Pinpoint the cell where the given text exists, returning its [x, y] midpoint coordinate. 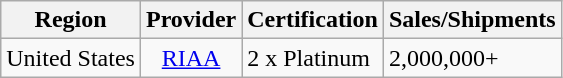
2 x Platinum [313, 58]
Sales/Shipments [472, 20]
2,000,000+ [472, 58]
United States [71, 58]
Region [71, 20]
RIAA [190, 58]
Provider [190, 20]
Certification [313, 20]
